Detect which cell encompasses the target text, then output its (X, Y) center coordinate. 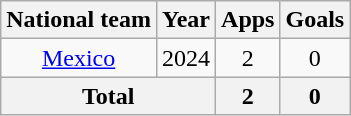
Year (186, 20)
National team (79, 20)
Mexico (79, 58)
Total (108, 96)
Goals (315, 20)
2024 (186, 58)
Apps (248, 20)
